Scan for the cell matching the given text and deliver its (x, y) coordinate at center. 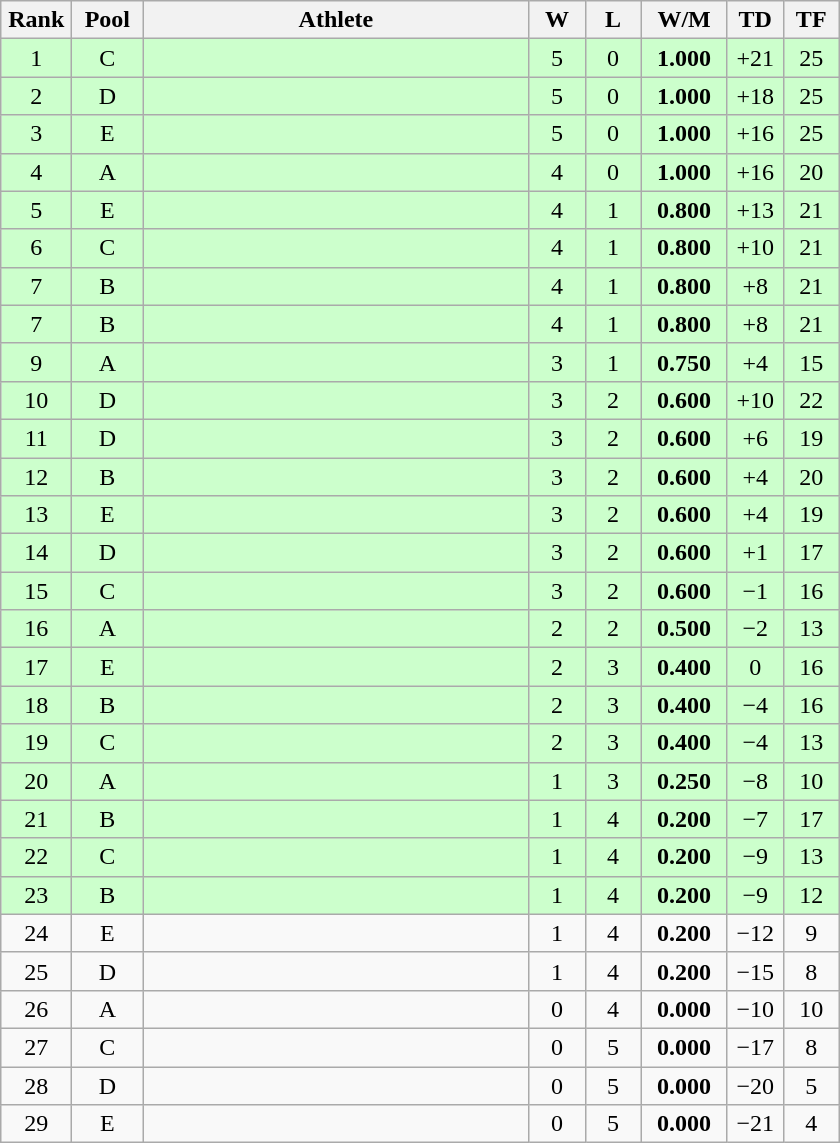
+13 (755, 210)
29 (36, 1124)
−20 (755, 1085)
−10 (755, 1009)
0.750 (684, 362)
Pool (108, 20)
−17 (755, 1047)
TF (811, 20)
Athlete (336, 20)
14 (36, 553)
26 (36, 1009)
28 (36, 1085)
−12 (755, 933)
−21 (755, 1124)
Rank (36, 20)
−7 (755, 819)
−1 (755, 591)
27 (36, 1047)
18 (36, 705)
0.500 (684, 629)
−8 (755, 781)
W/M (684, 20)
L (613, 20)
−15 (755, 971)
23 (36, 895)
+21 (755, 58)
11 (36, 438)
0.250 (684, 781)
+6 (755, 438)
TD (755, 20)
+18 (755, 96)
24 (36, 933)
+1 (755, 553)
6 (36, 248)
−2 (755, 629)
W (557, 20)
